Find where the given text appears and provide that cell's center as (x, y) coordinate. 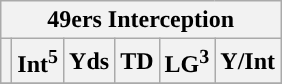
49ers Interception (141, 20)
Yds (90, 62)
Int5 (38, 62)
TD (137, 62)
Y/Int (248, 62)
LG3 (187, 62)
